Find where the given text appears and provide that cell's center as [X, Y] coordinate. 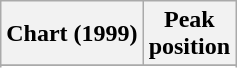
Chart (1999) [72, 34]
Peak position [189, 34]
